Search for the cell housing the specified text and yield its (x, y) center coordinate. 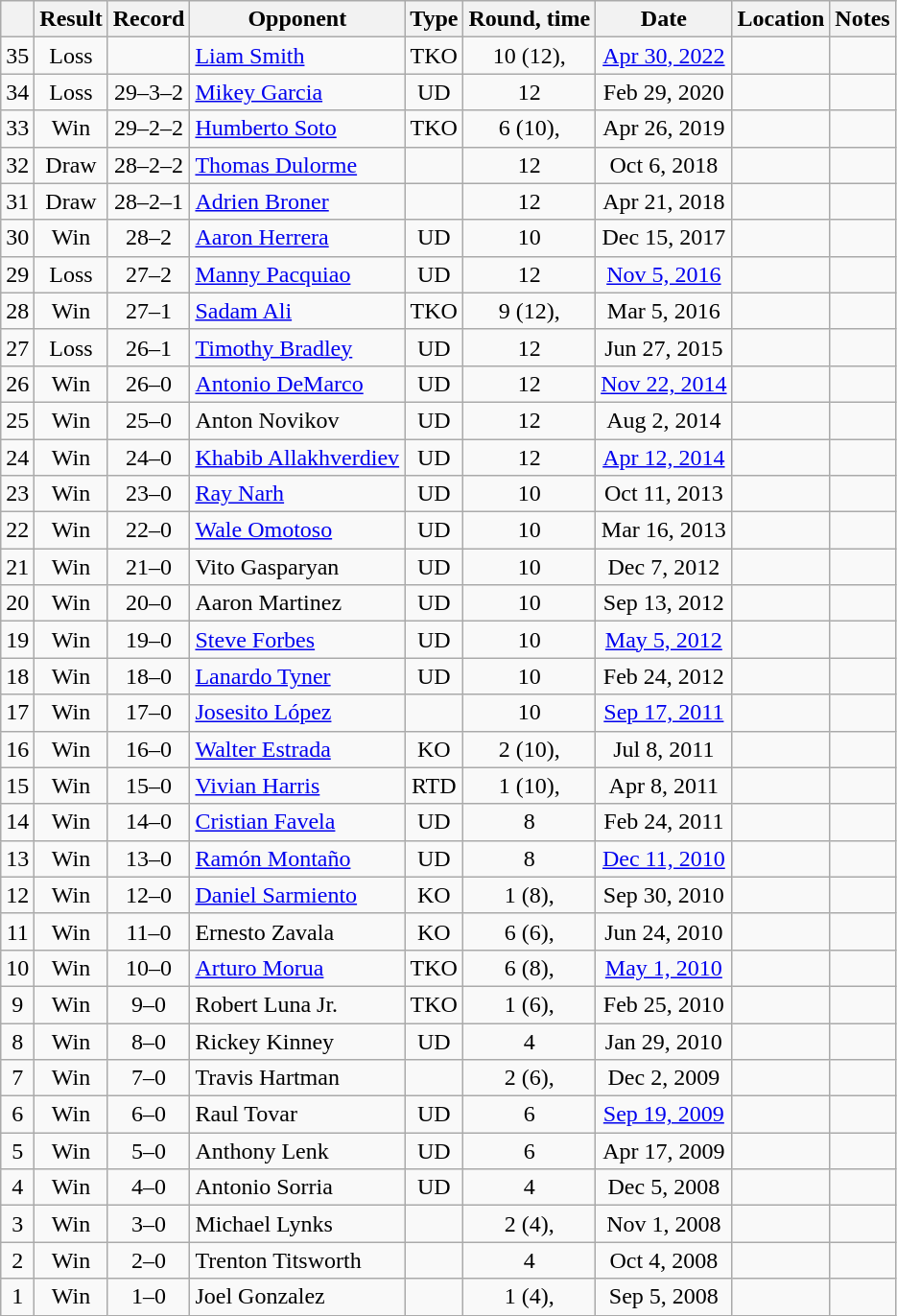
Travis Hartman (297, 1078)
14 (17, 822)
Robert Luna Jr. (297, 1004)
24–0 (149, 458)
26–0 (149, 384)
30 (17, 238)
Walter Estrada (297, 749)
1 (17, 1297)
Anton Novikov (297, 420)
Anthony Lenk (297, 1151)
11–0 (149, 931)
Antonio DeMarco (297, 384)
RTD (434, 786)
Apr 21, 2018 (664, 201)
Ramón Montaño (297, 858)
Ernesto Zavala (297, 931)
29–3–2 (149, 92)
19 (17, 640)
16 (17, 749)
12–0 (149, 895)
Dec 11, 2010 (664, 858)
3 (17, 1224)
Liam Smith (297, 56)
15 (17, 786)
Mikey Garcia (297, 92)
Dec 7, 2012 (664, 567)
2 (17, 1260)
Feb 29, 2020 (664, 92)
Type (434, 19)
1–0 (149, 1297)
Sep 19, 2009 (664, 1115)
17–0 (149, 713)
May 5, 2012 (664, 640)
19–0 (149, 640)
20 (17, 603)
Wale Omotoso (297, 530)
27 (17, 347)
4–0 (149, 1187)
Feb 24, 2011 (664, 822)
2 (4), (530, 1224)
Mar 5, 2016 (664, 311)
Notes (862, 19)
6 (6), (530, 931)
Dec 2, 2009 (664, 1078)
22 (17, 530)
Oct 4, 2008 (664, 1260)
Timothy Bradley (297, 347)
33 (17, 129)
2 (6), (530, 1078)
Mar 16, 2013 (664, 530)
Humberto Soto (297, 129)
Date (664, 19)
35 (17, 56)
26–1 (149, 347)
9–0 (149, 1004)
27–1 (149, 311)
Cristian Favela (297, 822)
Nov 5, 2016 (664, 274)
3–0 (149, 1224)
1 (8), (530, 895)
Aaron Herrera (297, 238)
Arturo Morua (297, 968)
2–0 (149, 1260)
9 (17, 1004)
27–2 (149, 274)
6 (8), (530, 968)
Joel Gonzalez (297, 1297)
24 (17, 458)
May 1, 2010 (664, 968)
Apr 12, 2014 (664, 458)
13–0 (149, 858)
22–0 (149, 530)
Nov 22, 2014 (664, 384)
Record (149, 19)
Steve Forbes (297, 640)
Rickey Kinney (297, 1041)
Aaron Martinez (297, 603)
20–0 (149, 603)
Result (71, 19)
Jun 24, 2010 (664, 931)
Vivian Harris (297, 786)
Oct 11, 2013 (664, 494)
Sep 5, 2008 (664, 1297)
Location (781, 19)
Jul 8, 2011 (664, 749)
Josesito López (297, 713)
28 (17, 311)
16–0 (149, 749)
28–2 (149, 238)
Opponent (297, 19)
18–0 (149, 676)
Nov 1, 2008 (664, 1224)
32 (17, 165)
23–0 (149, 494)
Daniel Sarmiento (297, 895)
7–0 (149, 1078)
10–0 (149, 968)
17 (17, 713)
25–0 (149, 420)
Trenton Titsworth (297, 1260)
26 (17, 384)
Manny Pacquiao (297, 274)
Sadam Ali (297, 311)
Sep 13, 2012 (664, 603)
5 (17, 1151)
25 (17, 420)
Antonio Sorria (297, 1187)
1 (10), (530, 786)
15–0 (149, 786)
Apr 26, 2019 (664, 129)
9 (12), (530, 311)
Jun 27, 2015 (664, 347)
18 (17, 676)
Ray Narh (297, 494)
5–0 (149, 1151)
31 (17, 201)
28–2–2 (149, 165)
29–2–2 (149, 129)
8–0 (149, 1041)
Michael Lynks (297, 1224)
Dec 5, 2008 (664, 1187)
Dec 15, 2017 (664, 238)
Thomas Dulorme (297, 165)
21 (17, 567)
Oct 6, 2018 (664, 165)
29 (17, 274)
2 (10), (530, 749)
34 (17, 92)
Sep 30, 2010 (664, 895)
11 (17, 931)
Sep 17, 2011 (664, 713)
Vito Gasparyan (297, 567)
14–0 (149, 822)
Apr 30, 2022 (664, 56)
6 (10), (530, 129)
Jan 29, 2010 (664, 1041)
Apr 17, 2009 (664, 1151)
1 (6), (530, 1004)
6–0 (149, 1115)
21–0 (149, 567)
28–2–1 (149, 201)
Aug 2, 2014 (664, 420)
Khabib Allakhverdiev (297, 458)
13 (17, 858)
10 (12), (530, 56)
7 (17, 1078)
Raul Tovar (297, 1115)
Lanardo Tyner (297, 676)
23 (17, 494)
Apr 8, 2011 (664, 786)
Round, time (530, 19)
Adrien Broner (297, 201)
1 (4), (530, 1297)
Feb 25, 2010 (664, 1004)
Feb 24, 2012 (664, 676)
